For the text-containing cell, return its midpoint in (X, Y) coordinate format. 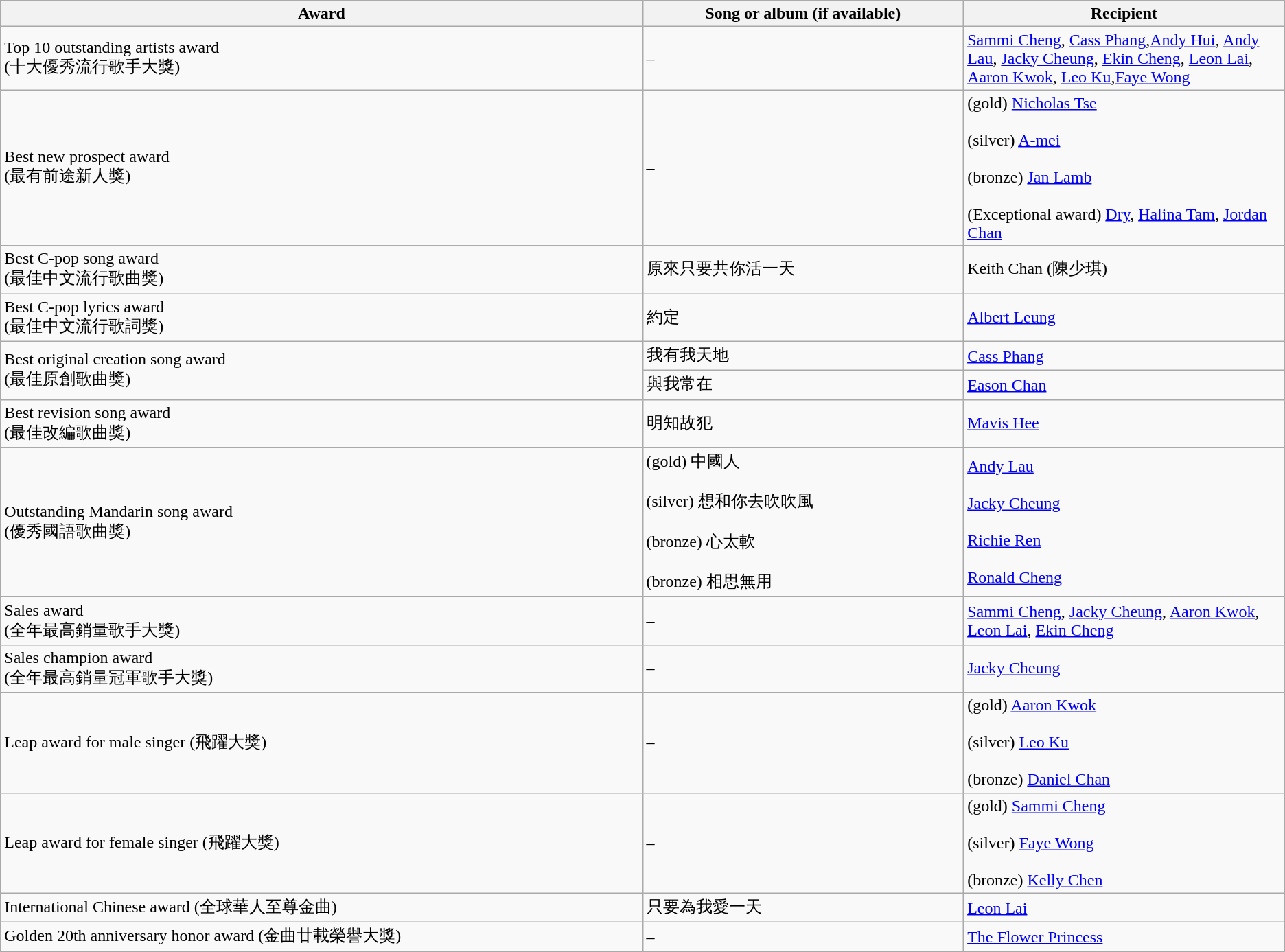
Leon Lai (1124, 907)
原來只要共你活一天 (803, 270)
(gold) Aaron Kwok(silver) Leo Ku(bronze) Daniel Chan (1124, 743)
Song or album (if available) (803, 14)
Best C-pop song award(最佳中文流行歌曲獎) (321, 270)
Award (321, 14)
Best new prospect award(最有前途新人獎) (321, 167)
(gold) Sammi Cheng(silver) Faye Wong(bronze) Kelly Chen (1124, 843)
Golden 20th anniversary honor award (金曲廿載榮譽大獎) (321, 938)
The Flower Princess (1124, 938)
只要為我愛一天 (803, 907)
(gold) Nicholas Tse(silver) A-mei(bronze) Jan Lamb(Exceptional award) Dry, Halina Tam, Jordan Chan (1124, 167)
Albert Leung (1124, 318)
Recipient (1124, 14)
明知故犯 (803, 423)
Cass Phang (1124, 356)
(gold) 中國人(silver) 想和你去吹吹風(bronze) 心太軟(bronze) 相思無用 (803, 522)
Sales champion award(全年最高銷量冠軍歌手大獎) (321, 669)
Eason Chan (1124, 386)
Outstanding Mandarin song award(優秀國語歌曲獎) (321, 522)
約定 (803, 318)
Sammi Cheng, Jacky Cheung, Aaron Kwok, Leon Lai, Ekin Cheng (1124, 621)
Best C-pop lyrics award(最佳中文流行歌詞獎) (321, 318)
與我常在 (803, 386)
Keith Chan (陳少琪) (1124, 270)
Leap award for female singer (飛躍大獎) (321, 843)
Leap award for male singer (飛躍大獎) (321, 743)
Sales award(全年最高銷量歌手大獎) (321, 621)
Sammi Cheng, Cass Phang,Andy Hui, Andy Lau, Jacky Cheung, Ekin Cheng, Leon Lai, Aaron Kwok, Leo Ku,Faye Wong (1124, 58)
Best original creation song award(最佳原創歌曲獎) (321, 371)
Jacky Cheung (1124, 669)
Andy LauJacky CheungRichie RenRonald Cheng (1124, 522)
我有我天地 (803, 356)
Best revision song award(最佳改編歌曲獎) (321, 423)
International Chinese award (全球華人至尊金曲) (321, 907)
Mavis Hee (1124, 423)
Top 10 outstanding artists award(十大優秀流行歌手大獎) (321, 58)
